Return the (X, Y) coordinate for the center point of the cell that contains the specified text.  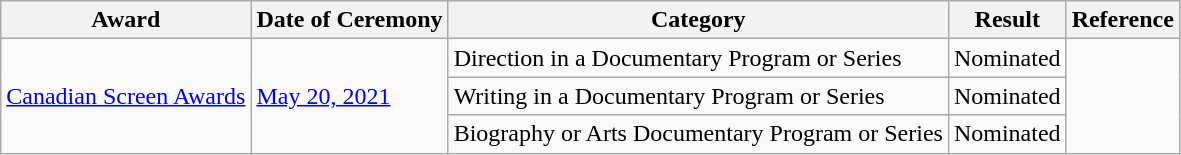
Category (698, 20)
Direction in a Documentary Program or Series (698, 58)
Biography or Arts Documentary Program or Series (698, 134)
Result (1007, 20)
May 20, 2021 (350, 96)
Canadian Screen Awards (126, 96)
Date of Ceremony (350, 20)
Writing in a Documentary Program or Series (698, 96)
Reference (1122, 20)
Award (126, 20)
